Determine the (X, Y) coordinate at the center of the cell enclosing the given text.  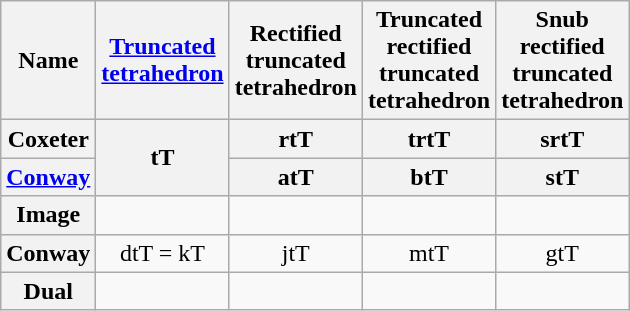
Truncatedtetrahedron (162, 60)
gtT (562, 253)
tT (162, 158)
mtT (428, 253)
Dual (48, 291)
stT (562, 177)
dtT = kT (162, 253)
Truncatedrectifiedtruncatedtetrahedron (428, 60)
trtT (428, 139)
Coxeter (48, 139)
Snubrectifiedtruncatedtetrahedron (562, 60)
Rectifiedtruncatedtetrahedron (296, 60)
rtT (296, 139)
Name (48, 60)
jtT (296, 253)
Image (48, 215)
atT (296, 177)
srtT (562, 139)
btT (428, 177)
